For the text-containing cell, return its midpoint in [X, Y] coordinate format. 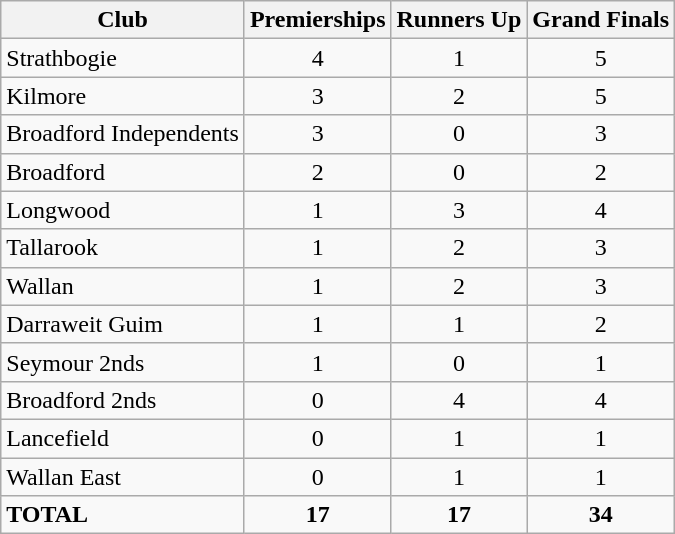
Darraweit Guim [123, 324]
Seymour 2nds [123, 362]
Club [123, 20]
34 [601, 515]
Grand Finals [601, 20]
Wallan East [123, 477]
Wallan [123, 286]
Broadford [123, 172]
Broadford 2nds [123, 400]
TOTAL [123, 515]
Kilmore [123, 96]
Runners Up [459, 20]
Strathbogie [123, 58]
Tallarook [123, 248]
Premierships [318, 20]
Broadford Independents [123, 134]
Longwood [123, 210]
Lancefield [123, 438]
